Return the [x, y] coordinate for the center point of the cell that contains the specified text.  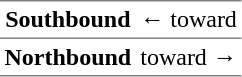
toward → [189, 57]
Northbound [68, 57]
Southbound [68, 20]
← toward [189, 20]
